Output the [X, Y] coordinate of the center of the cell containing the given text.  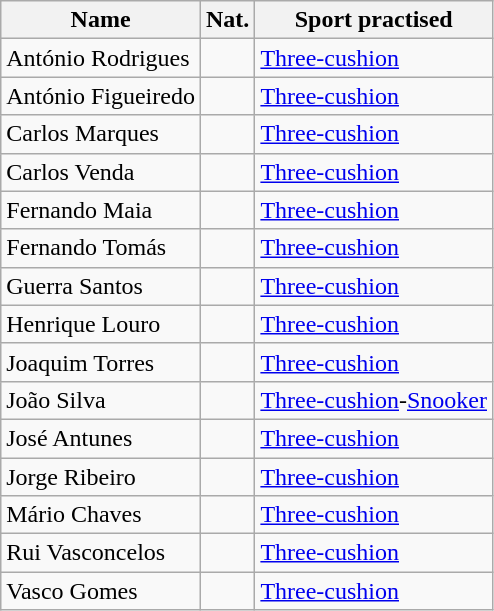
Henrique Louro [101, 324]
Mário Chaves [101, 515]
Jorge Ribeiro [101, 477]
Vasco Gomes [101, 591]
Carlos Marques [101, 134]
Name [101, 20]
António Figueiredo [101, 96]
Sport practised [374, 20]
Fernando Maia [101, 210]
José Antunes [101, 438]
Joaquim Torres [101, 362]
Three-cushion-Snooker [374, 400]
António Rodrigues [101, 58]
Nat. [227, 20]
Fernando Tomás [101, 248]
João Silva [101, 400]
Carlos Venda [101, 172]
Rui Vasconcelos [101, 553]
Guerra Santos [101, 286]
